Output the [X, Y] coordinate of the center of the cell containing the given text.  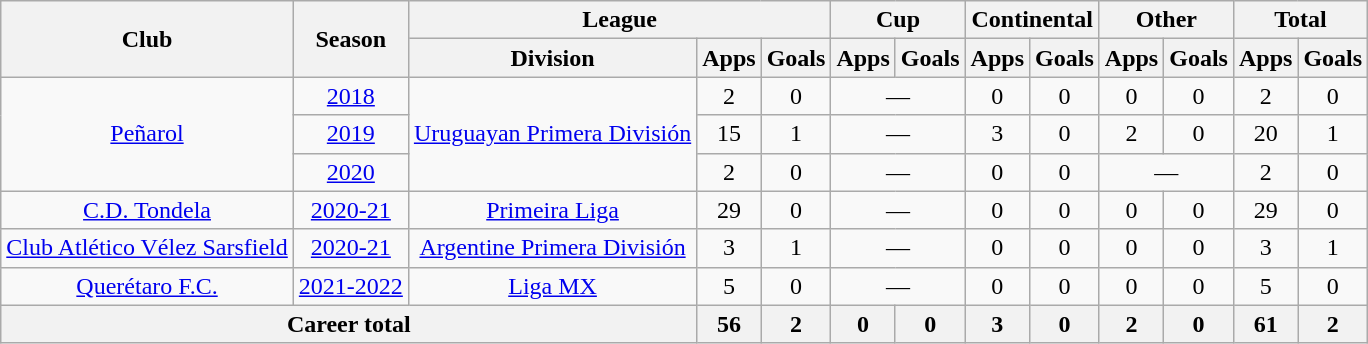
Continental [1032, 20]
Querétaro F.C. [148, 286]
League [620, 20]
2019 [350, 134]
Uruguayan Primera División [552, 134]
20 [1265, 134]
61 [1265, 324]
Liga MX [552, 286]
Peñarol [148, 134]
2021-2022 [350, 286]
C.D. Tondela [148, 210]
Club [148, 39]
Other [1166, 20]
2020 [350, 172]
2018 [350, 96]
15 [729, 134]
Total [1300, 20]
Argentine Primera División [552, 248]
Primeira Liga [552, 210]
56 [729, 324]
Cup [898, 20]
Division [552, 58]
Season [350, 39]
Club Atlético Vélez Sarsfield [148, 248]
Career total [349, 324]
